Extract the (X, Y) coordinate from the center of the cell holding the provided text.  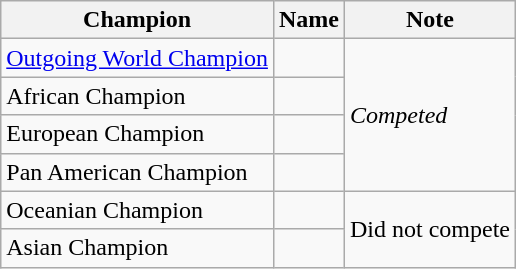
Outgoing World Champion (138, 58)
European Champion (138, 134)
Asian Champion (138, 248)
Note (430, 20)
Competed (430, 115)
Did not compete (430, 229)
African Champion (138, 96)
Name (308, 20)
Oceanian Champion (138, 210)
Champion (138, 20)
Pan American Champion (138, 172)
